Identify which cell holds the provided text, then report its (X, Y) central coordinate. 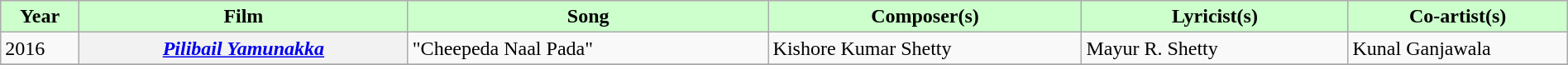
"Cheepeda Naal Pada" (588, 48)
Mayur R. Shetty (1215, 48)
Kishore Kumar Shetty (925, 48)
Composer(s) (925, 17)
Year (40, 17)
Co-artist(s) (1457, 17)
Kunal Ganjawala (1457, 48)
2016 (40, 48)
Lyricist(s) (1215, 17)
Film (243, 17)
Pilibail Yamunakka (243, 48)
Song (588, 17)
